Extract the (x, y) coordinate from the center of the cell holding the provided text.  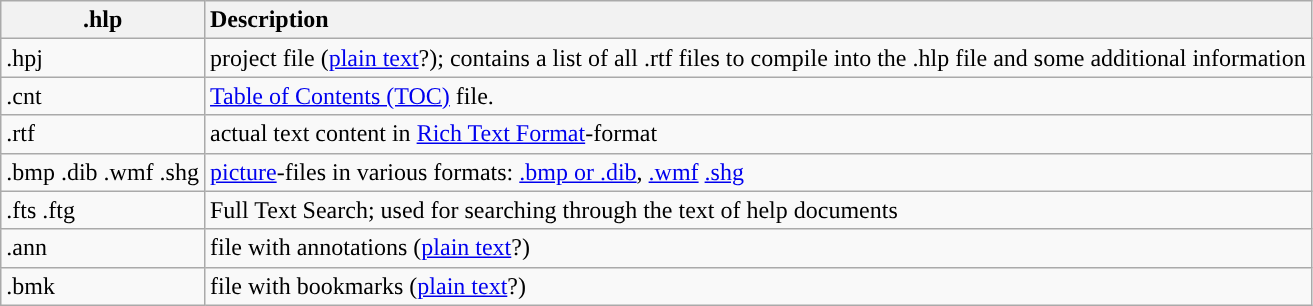
file with bookmarks (plain text?) (758, 286)
.bmp .dib .wmf .shg (103, 172)
.ann (103, 248)
.bmk (103, 286)
file with annotations (plain text?) (758, 248)
.hlp (103, 20)
actual text content in Rich Text Format-format (758, 134)
project file (plain text?); contains a list of all .rtf files to compile into the .hlp file and some additional information (758, 58)
.fts .ftg (103, 210)
Description (758, 20)
.cnt (103, 96)
Table of Contents (TOC) file. (758, 96)
.rtf (103, 134)
.hpj (103, 58)
picture-files in various formats: .bmp or .dib, .wmf .shg (758, 172)
Full Text Search; used for searching through the text of help documents (758, 210)
